Identify which cell holds the provided text, then report its (x, y) central coordinate. 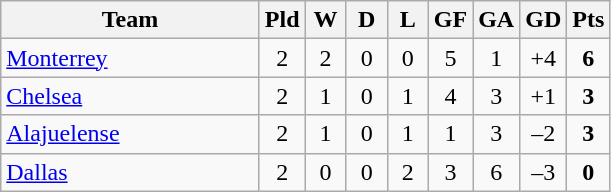
W (326, 20)
GD (544, 20)
Pts (588, 20)
+1 (544, 96)
+4 (544, 58)
5 (450, 58)
Pld (282, 20)
Dallas (130, 172)
–2 (544, 134)
GA (496, 20)
Alajuelense (130, 134)
Team (130, 20)
Monterrey (130, 58)
L (408, 20)
GF (450, 20)
D (366, 20)
–3 (544, 172)
4 (450, 96)
Chelsea (130, 96)
